Determine the [X, Y] coordinate at the center of the cell enclosing the given text.  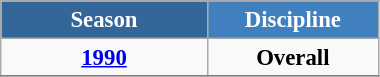
Discipline [292, 20]
Overall [292, 58]
1990 [104, 58]
Season [104, 20]
